Identify which cell holds the provided text, then report its [x, y] central coordinate. 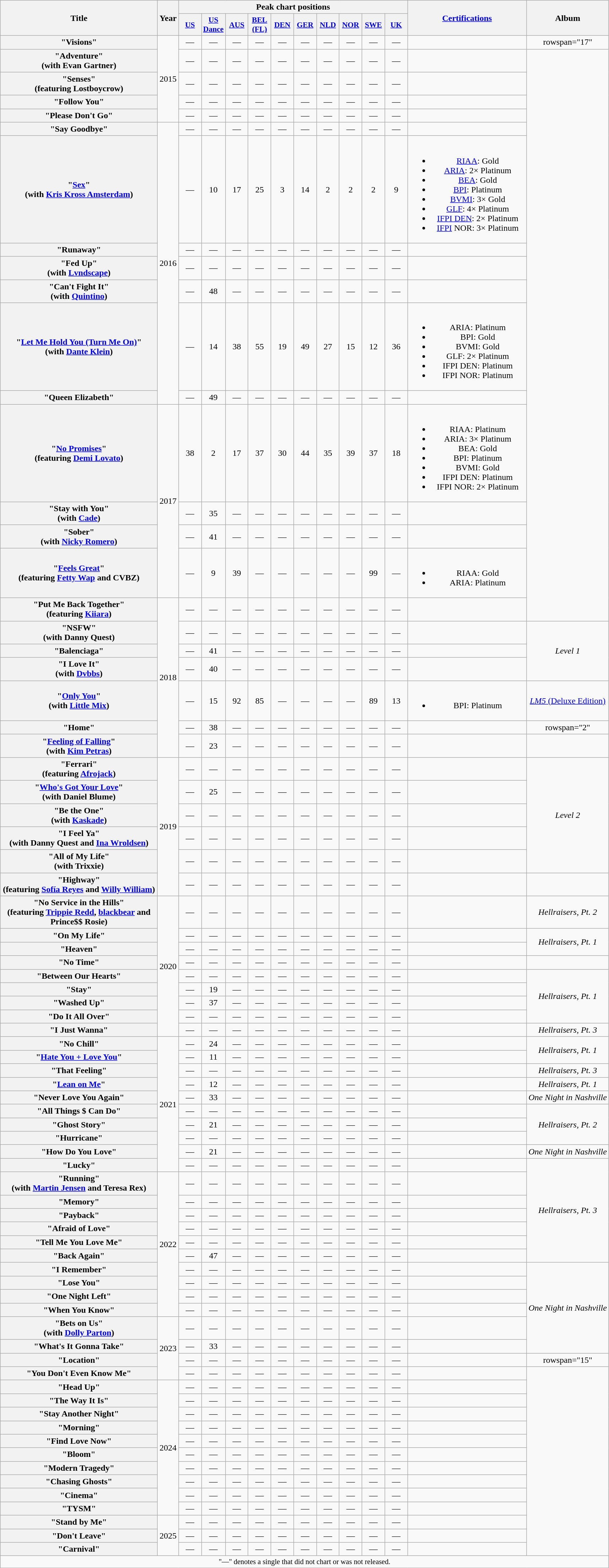
US [190, 25]
"Ferrari"(featuring Afrojack) [79, 769]
AUS [237, 25]
"When You Know" [79, 1310]
"Memory" [79, 1202]
UK [396, 25]
"You Don't Even Know Me" [79, 1373]
"Cinema" [79, 1495]
GER [305, 25]
"Chasing Ghosts" [79, 1481]
10 [213, 189]
"I Feel Ya" (with Danny Quest and Ina Wroldsen) [79, 838]
"Lose You" [79, 1283]
"Be the One" (with Kaskade) [79, 815]
48 [213, 291]
Title [79, 18]
2021 [168, 1104]
"Do It All Over" [79, 1016]
"Find Love Now" [79, 1441]
"—" denotes a single that did not chart or was not released. [305, 1562]
18 [396, 453]
"No Chill" [79, 1043]
40 [213, 669]
"TYSM" [79, 1508]
"No Time" [79, 962]
"One Night Left" [79, 1296]
"Runaway" [79, 250]
"Ghost Story" [79, 1125]
"Bets on Us" (with Dolly Parton) [79, 1328]
2023 [168, 1348]
"The Way It Is" [79, 1400]
rowspan="17" [568, 42]
"Stand by Me" [79, 1522]
2025 [168, 1535]
SWE [373, 25]
"Back Again" [79, 1256]
"Put Me Back Together" (featuring Kiiara) [79, 609]
24 [213, 1043]
"That Feeling" [79, 1070]
RIAA: GoldARIA: Platinum [467, 573]
92 [237, 701]
"Who's Got Your Love" (with Daniel Blume) [79, 792]
"What's It Gonna Take" [79, 1346]
55 [260, 347]
2015 [168, 79]
"Lucky" [79, 1165]
"Queen Elizabeth" [79, 398]
RIAA: GoldARIA: 2× PlatinumBEA: GoldBPI: PlatinumBVMI: 3× GoldGLF: 4× PlatinumIFPI DEN: 2× PlatinumIFPI NOR: 3× Platinum [467, 189]
36 [396, 347]
"Between Our Hearts" [79, 976]
99 [373, 573]
30 [282, 453]
2018 [168, 677]
"Stay with You" (with Cade) [79, 513]
"Heaven" [79, 949]
"Follow You" [79, 102]
Level 1 [568, 651]
BEL(FL) [260, 25]
"Morning" [79, 1427]
Year [168, 18]
2022 [168, 1244]
rowspan="2" [568, 727]
"NSFW" (with Danny Quest) [79, 633]
"No Promises" (featuring Demi Lovato) [79, 453]
23 [213, 745]
"Stay Another Night" [79, 1414]
NLD [328, 25]
NOR [350, 25]
"Hate You + Love You" [79, 1057]
"Afraid of Love" [79, 1229]
"I Remember" [79, 1269]
RIAA: PlatinumARIA: 3× PlatinumBEA: GoldBPI: PlatinumBVMI: GoldIFPI DEN: PlatinumIFPI NOR: 2× Platinum [467, 453]
"Highway" (featuring Sofía Reyes and Willy William) [79, 885]
"Bloom" [79, 1454]
2016 [168, 263]
"Senses"(featuring Lostboycrow) [79, 84]
2017 [168, 501]
"Hurricane" [79, 1138]
"Please Don't Go" [79, 115]
2019 [168, 826]
"Payback" [79, 1215]
"No Service in the Hills" (featuring Trippie Redd, blackbear and Prince$$ Rosie) [79, 912]
"Fed Up"(with Lvndscape) [79, 268]
11 [213, 1057]
"Carnival" [79, 1549]
"Never Love You Again" [79, 1098]
rowspan="15" [568, 1360]
Level 2 [568, 815]
"Modern Tragedy" [79, 1468]
"How Do You Love" [79, 1152]
85 [260, 701]
"Only You" (with Little Mix) [79, 701]
13 [396, 701]
2024 [168, 1448]
"I Love It" (with Dvbbs) [79, 669]
2020 [168, 966]
44 [305, 453]
LM5 (Deluxe Edition) [568, 701]
"Running" (with Martin Jensen and Teresa Rex) [79, 1184]
Album [568, 18]
"Feels Great" (featuring Fetty Wap and CVBZ) [79, 573]
3 [282, 189]
"Visions" [79, 42]
"Adventure"(with Evan Gartner) [79, 60]
"Sex"(with Kris Kross Amsterdam) [79, 189]
"Can't Fight It"(with Quintino) [79, 291]
"On My Life" [79, 935]
"Let Me Hold You (Turn Me On)"(with Dante Klein) [79, 347]
"Stay" [79, 989]
"Washed Up" [79, 1003]
"Balenciaga" [79, 651]
Certifications [467, 18]
"Lean on Me" [79, 1084]
ARIA: PlatinumBPI: GoldBVMI: GoldGLF: 2× PlatinumIFPI DEN: PlatinumIFPI NOR: Platinum [467, 347]
"Home" [79, 727]
"Feeling of Falling"(with Kim Petras) [79, 745]
89 [373, 701]
BPI: Platinum [467, 701]
"I Just Wanna" [79, 1030]
DEN [282, 25]
47 [213, 1256]
Peak chart positions [293, 7]
"All Things $ Can Do" [79, 1111]
"Tell Me You Love Me" [79, 1242]
"Location" [79, 1360]
"Sober" (with Nicky Romero) [79, 537]
"All of My Life" (with Trixxie) [79, 861]
"Say Goodbye" [79, 129]
"Don't Leave" [79, 1535]
USDance [213, 25]
27 [328, 347]
"Head Up" [79, 1387]
